Locate the cell with the specified text and output its (x, y) center coordinate. 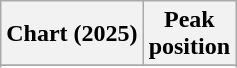
Peakposition (189, 34)
Chart (2025) (72, 34)
